Identify which cell holds the provided text, then report its (x, y) central coordinate. 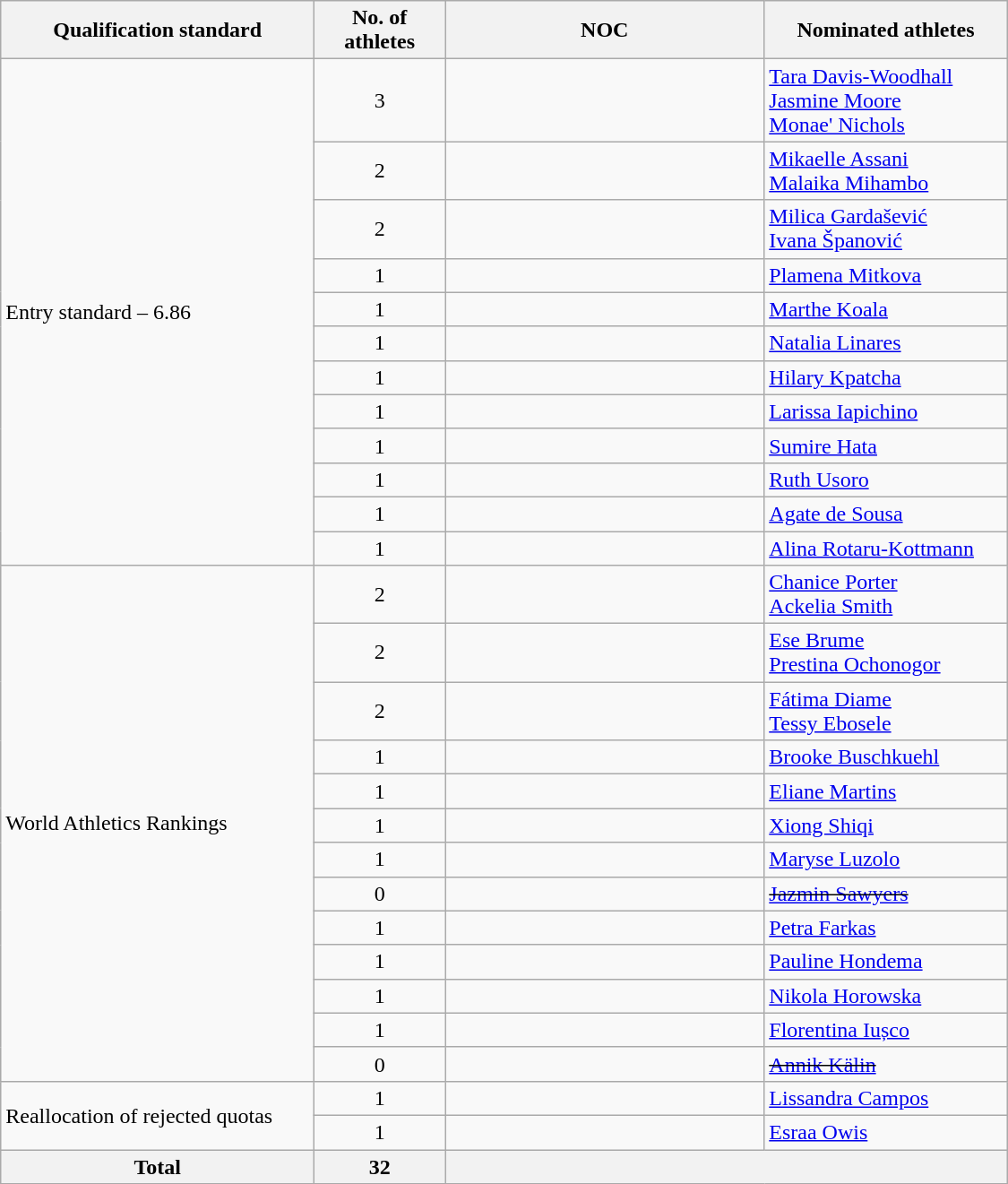
Entry standard – 6.86 (158, 312)
Eliane Martins (885, 791)
Jazmin Sawyers (885, 894)
Mikaelle AssaniMalaika Mihambo (885, 170)
Milica GardaševićIvana Španović (885, 229)
Agate de Sousa (885, 514)
Maryse Luzolo (885, 860)
Lissandra Campos (885, 1098)
Chanice PorterAckelia Smith (885, 595)
Total (158, 1166)
World Athletics Rankings (158, 824)
Xiong Shiqi (885, 825)
Petra Farkas (885, 928)
Annik Kälin (885, 1064)
32 (380, 1166)
Marthe Koala (885, 309)
Ruth Usoro (885, 480)
Florentina Iușco (885, 1030)
Nominated athletes (885, 30)
Qualification standard (158, 30)
Sumire Hata (885, 445)
No. of athletes (380, 30)
Pauline Hondema (885, 962)
NOC (605, 30)
Tara Davis-WoodhallJasmine MooreMonae' Nichols (885, 100)
3 (380, 100)
Natalia Linares (885, 343)
Esraa Owis (885, 1132)
Ese BrumePrestina Ochonogor (885, 652)
Reallocation of rejected quotas (158, 1115)
Plamena Mitkova (885, 275)
Fátima DiameTessy Ebosele (885, 712)
Larissa Iapichino (885, 411)
Brooke Buschkuehl (885, 757)
Nikola Horowska (885, 996)
Alina Rotaru-Kottmann (885, 548)
Hilary Kpatcha (885, 377)
